From the cell containing the given text, extract its center point as [x, y] coordinate. 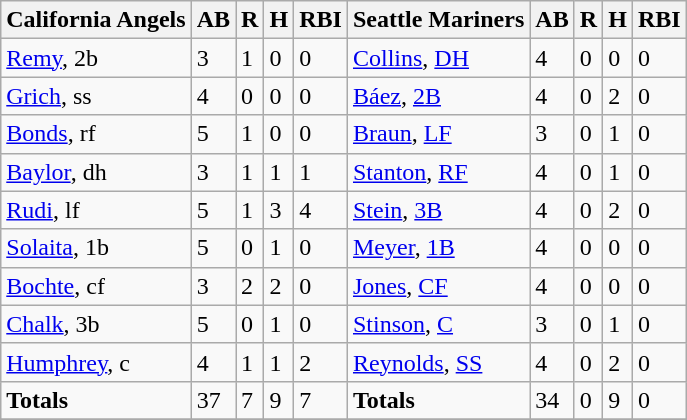
Collins, DH [438, 58]
Solaita, 1b [96, 248]
Bonds, rf [96, 134]
Stanton, RF [438, 172]
Rudi, lf [96, 210]
Jones, CF [438, 286]
Braun, LF [438, 134]
Stinson, C [438, 324]
Humphrey, c [96, 362]
Seattle Mariners [438, 20]
Grich, ss [96, 96]
Remy, 2b [96, 58]
Báez, 2B [438, 96]
Bochte, cf [96, 286]
37 [213, 400]
California Angels [96, 20]
Reynolds, SS [438, 362]
34 [552, 400]
Chalk, 3b [96, 324]
Stein, 3B [438, 210]
Baylor, dh [96, 172]
Meyer, 1B [438, 248]
